For the text-containing cell, return its midpoint in (X, Y) coordinate format. 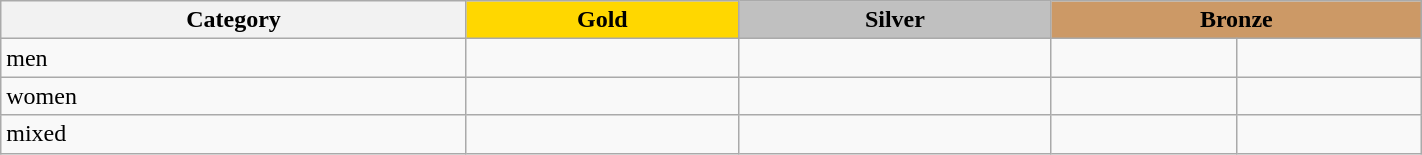
mixed (234, 134)
Gold (602, 20)
men (234, 58)
Category (234, 20)
Bronze (1236, 20)
Silver (894, 20)
women (234, 96)
